Determine the [X, Y] coordinate at the center of the cell enclosing the given text.  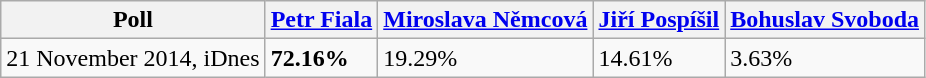
Jiří Pospíšil [659, 20]
3.63% [825, 58]
72.16% [322, 58]
19.29% [486, 58]
21 November 2014, iDnes [133, 58]
Bohuslav Svoboda [825, 20]
Petr Fiala [322, 20]
Poll [133, 20]
14.61% [659, 58]
Miroslava Němcová [486, 20]
